Extract the [X, Y] coordinate from the center of the cell holding the provided text.  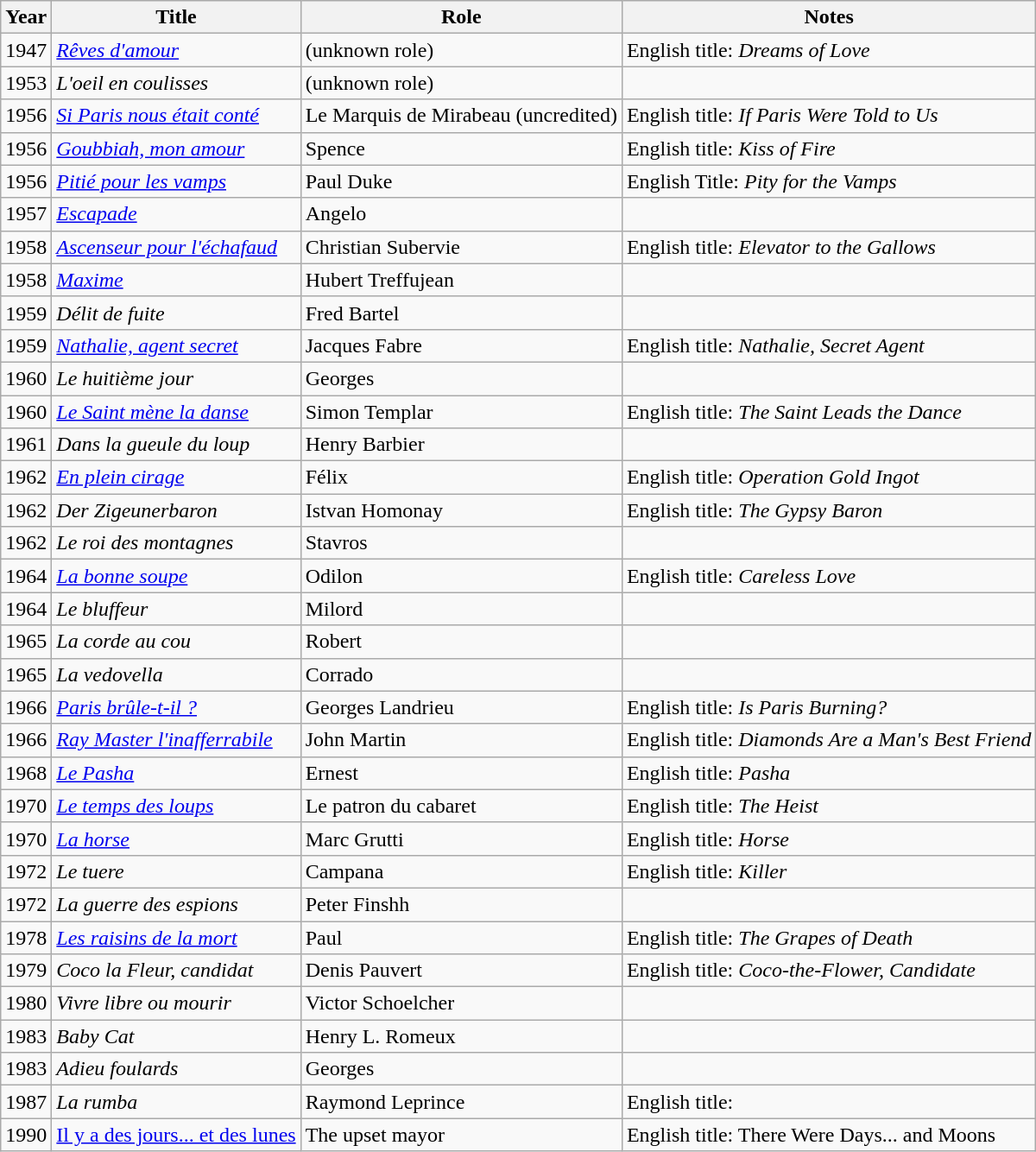
Félix [461, 478]
English title: There Were Days... and Moons [829, 1135]
Ernest [461, 773]
La vedovella [176, 674]
English title: Horse [829, 839]
English title: The Gypsy Baron [829, 510]
English title: Coco-the-Flower, Candidate [829, 971]
Le Saint mène la danse [176, 412]
Corrado [461, 674]
English title: Careless Love [829, 576]
Adieu foulards [176, 1069]
1947 [26, 50]
English title: Operation Gold Ingot [829, 478]
Angelo [461, 214]
La bonne soupe [176, 576]
English title: The Heist [829, 806]
Goubbiah, mon amour [176, 149]
English title: If Paris Were Told to Us [829, 116]
1968 [26, 773]
Hubert Treffujean [461, 280]
La rumba [176, 1102]
Le bluffeur [176, 609]
Ray Master l'inafferrabile [176, 740]
English title: Diamonds Are a Man's Best Friend [829, 740]
Denis Pauvert [461, 971]
Peter Finshh [461, 904]
Robert [461, 642]
Le huitième jour [176, 378]
1961 [26, 445]
The upset mayor [461, 1135]
Escapade [176, 214]
Christian Subervie [461, 247]
English title: Is Paris Burning? [829, 707]
Odilon [461, 576]
Le roi des montagnes [176, 543]
Coco la Fleur, candidat [176, 971]
La corde au cou [176, 642]
L'oeil en coulisses [176, 83]
1953 [26, 83]
Les raisins de la mort [176, 937]
1978 [26, 937]
Rêves d'amour [176, 50]
Ascenseur pour l'échafaud [176, 247]
Paul Duke [461, 181]
English title: The Grapes of Death [829, 937]
Der Zigeunerbaron [176, 510]
La horse [176, 839]
Le patron du cabaret [461, 806]
Georges Landrieu [461, 707]
Paris brûle-t-il ? [176, 707]
Vivre libre ou mourir [176, 1003]
Le Pasha [176, 773]
Baby Cat [176, 1036]
English Title: Pity for the Vamps [829, 181]
English title: The Saint Leads the Dance [829, 412]
Victor Schoelcher [461, 1003]
Pitié pour les vamps [176, 181]
Role [461, 17]
Raymond Leprince [461, 1102]
English title: Dreams of Love [829, 50]
Il y a des jours... et des lunes [176, 1135]
Henry L. Romeux [461, 1036]
Si Paris nous était conté [176, 116]
English title: Killer [829, 871]
English title: Nathalie, Secret Agent [829, 345]
John Martin [461, 740]
1987 [26, 1102]
English title: Kiss of Fire [829, 149]
English title: [829, 1102]
Le Marquis de Mirabeau (uncredited) [461, 116]
Dans la gueule du loup [176, 445]
Le tuere [176, 871]
Henry Barbier [461, 445]
Jacques Fabre [461, 345]
La guerre des espions [176, 904]
1979 [26, 971]
Délit de fuite [176, 313]
1980 [26, 1003]
Milord [461, 609]
English title: Elevator to the Gallows [829, 247]
Campana [461, 871]
Paul [461, 937]
En plein cirage [176, 478]
1990 [26, 1135]
Title [176, 17]
1957 [26, 214]
Marc Grutti [461, 839]
Spence [461, 149]
Maxime [176, 280]
Istvan Homonay [461, 510]
Year [26, 17]
Fred Bartel [461, 313]
Stavros [461, 543]
English title: Pasha [829, 773]
Nathalie, agent secret [176, 345]
Notes [829, 17]
Le temps des loups [176, 806]
Simon Templar [461, 412]
